Locate the cell with the specified text and output its [x, y] center coordinate. 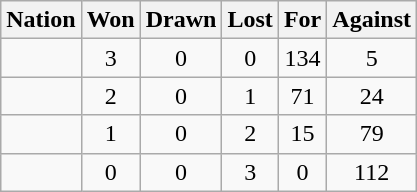
134 [302, 58]
Against [372, 20]
Drawn [181, 20]
For [302, 20]
112 [372, 172]
Won [110, 20]
Nation [41, 20]
Lost [250, 20]
5 [372, 58]
71 [302, 96]
24 [372, 96]
15 [302, 134]
79 [372, 134]
